Search for the cell housing the specified text and yield its (X, Y) center coordinate. 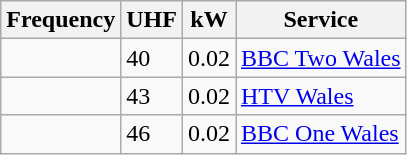
Frequency (61, 20)
UHF (152, 20)
BBC One Wales (322, 134)
43 (152, 96)
46 (152, 134)
HTV Wales (322, 96)
Service (322, 20)
40 (152, 58)
kW (208, 20)
BBC Two Wales (322, 58)
